Scan for the cell matching the given text and deliver its [X, Y] coordinate at center. 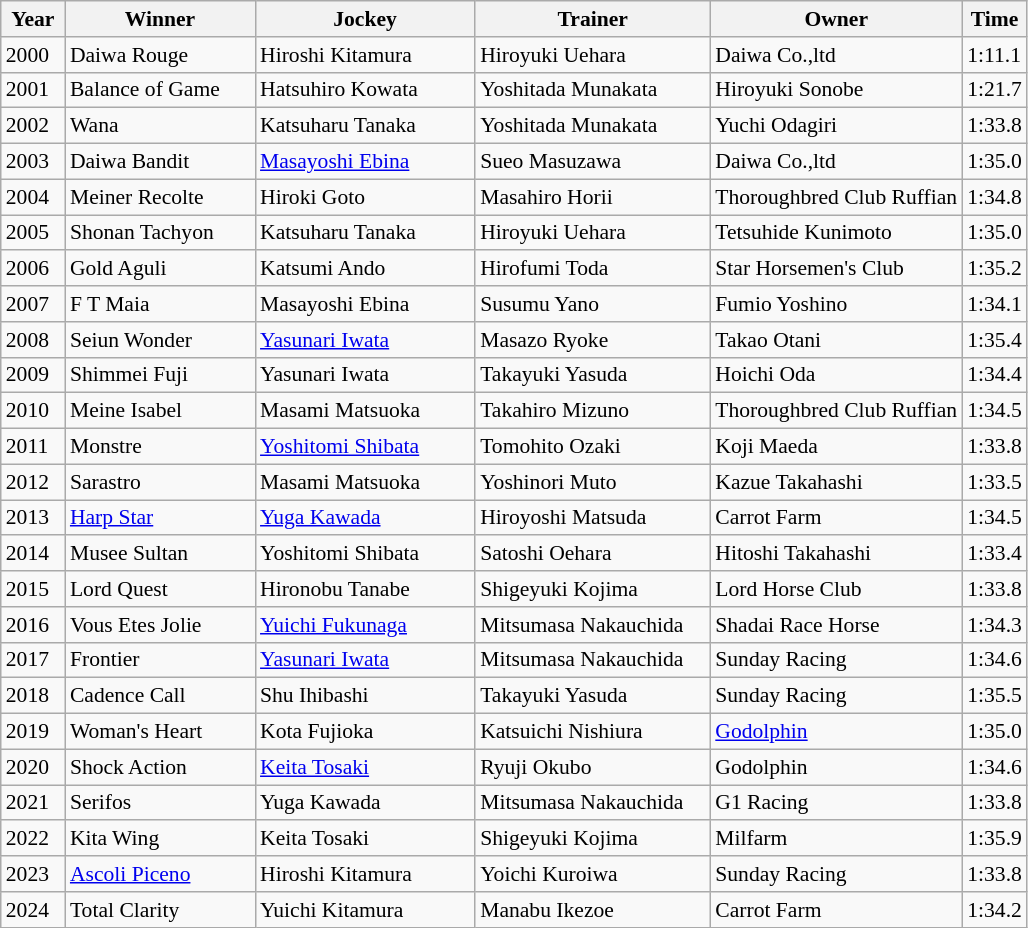
Yuichi Fukunaga [365, 625]
Hiroki Goto [365, 197]
Masahiro Horii [592, 197]
F T Maia [160, 304]
2008 [33, 340]
2015 [33, 589]
1:34.3 [994, 625]
1:35.2 [994, 269]
2021 [33, 803]
2002 [33, 126]
Kita Wing [160, 839]
Kazue Takahashi [836, 482]
Serifos [160, 803]
2014 [33, 554]
2011 [33, 447]
Ascoli Piceno [160, 874]
1:35.5 [994, 696]
2006 [33, 269]
Shu Ihibashi [365, 696]
1:33.4 [994, 554]
2018 [33, 696]
Gold Aguli [160, 269]
Manabu Ikezoe [592, 910]
Vous Etes Jolie [160, 625]
2001 [33, 90]
Ryuji Okubo [592, 767]
G1 Racing [836, 803]
2020 [33, 767]
Star Horsemen's Club [836, 269]
2019 [33, 732]
Trainer [592, 19]
Time [994, 19]
Yoshinori Muto [592, 482]
Lord Quest [160, 589]
Shimmei Fuji [160, 375]
2007 [33, 304]
Cadence Call [160, 696]
Susumu Yano [592, 304]
Hoichi Oda [836, 375]
2022 [33, 839]
Masazo Ryoke [592, 340]
Monstre [160, 447]
Hiroyuki Sonobe [836, 90]
Hatsuhiro Kowata [365, 90]
Shock Action [160, 767]
1:35.4 [994, 340]
2010 [33, 411]
Sueo Masuzawa [592, 162]
2024 [33, 910]
Shadai Race Horse [836, 625]
Yuichi Kitamura [365, 910]
Koji Maeda [836, 447]
2012 [33, 482]
Year [33, 19]
2000 [33, 55]
1:33.5 [994, 482]
2005 [33, 233]
Tomohito Ozaki [592, 447]
1:11.1 [994, 55]
Woman's Heart [160, 732]
2003 [33, 162]
1:34.8 [994, 197]
Yoichi Kuroiwa [592, 874]
Meine Isabel [160, 411]
Frontier [160, 660]
Hiroyoshi Matsuda [592, 518]
Wana [160, 126]
1:35.9 [994, 839]
Fumio Yoshino [836, 304]
Takao Otani [836, 340]
1:34.1 [994, 304]
Meiner Recolte [160, 197]
Kota Fujioka [365, 732]
Katsumi Ando [365, 269]
Hirofumi Toda [592, 269]
Yuchi Odagiri [836, 126]
2013 [33, 518]
1:21.7 [994, 90]
Owner [836, 19]
2023 [33, 874]
Musee Sultan [160, 554]
Sarastro [160, 482]
1:34.2 [994, 910]
Hironobu Tanabe [365, 589]
2004 [33, 197]
Tetsuhide Kunimoto [836, 233]
Takahiro Mizuno [592, 411]
1:34.4 [994, 375]
Daiwa Rouge [160, 55]
2016 [33, 625]
Lord Horse Club [836, 589]
Seiun Wonder [160, 340]
Daiwa Bandit [160, 162]
Hitoshi Takahashi [836, 554]
Satoshi Oehara [592, 554]
Total Clarity [160, 910]
Harp Star [160, 518]
Balance of Game [160, 90]
Winner [160, 19]
Jockey [365, 19]
Shonan Tachyon [160, 233]
2009 [33, 375]
Milfarm [836, 839]
2017 [33, 660]
Katsuichi Nishiura [592, 732]
